Detect which cell encompasses the target text, then output its (x, y) center coordinate. 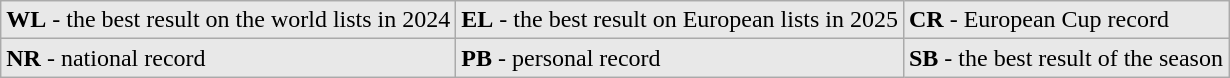
NR - national record (228, 58)
PB - personal record (680, 58)
EL - the best result on European lists in 2025 (680, 20)
CR - European Cup record (1066, 20)
SB - the best result of the season (1066, 58)
WL - the best result on the world lists in 2024 (228, 20)
